Extract the (X, Y) coordinate from the center of the cell holding the provided text.  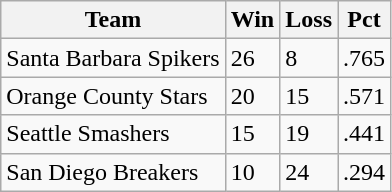
Pct (364, 20)
.571 (364, 96)
Win (252, 20)
.441 (364, 134)
Team (113, 20)
26 (252, 58)
San Diego Breakers (113, 172)
20 (252, 96)
.765 (364, 58)
8 (309, 58)
Orange County Stars (113, 96)
24 (309, 172)
.294 (364, 172)
10 (252, 172)
Loss (309, 20)
19 (309, 134)
Seattle Smashers (113, 134)
Santa Barbara Spikers (113, 58)
